Determine the [X, Y] coordinate at the center of the cell enclosing the given text.  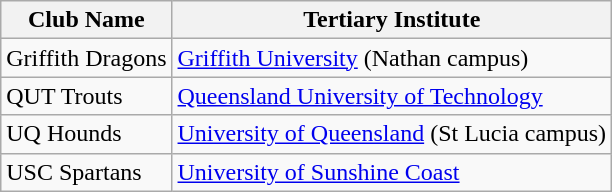
UQ Hounds [86, 134]
QUT Trouts [86, 96]
Tertiary Institute [392, 20]
USC Spartans [86, 172]
University of Sunshine Coast [392, 172]
University of Queensland (St Lucia campus) [392, 134]
Club Name [86, 20]
Griffith University (Nathan campus) [392, 58]
Queensland University of Technology [392, 96]
Griffith Dragons [86, 58]
